Scan for the cell matching the given text and deliver its [X, Y] coordinate at center. 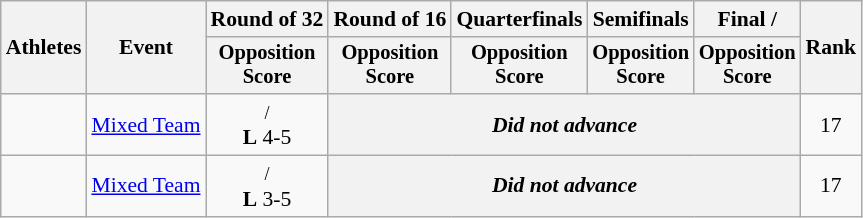
Round of 32 [268, 19]
/ L 3-5 [268, 186]
Athletes [44, 48]
Semifinals [640, 19]
Rank [832, 48]
Round of 16 [390, 19]
Quarterfinals [519, 19]
/ L 4-5 [268, 124]
Event [146, 48]
Final / [748, 19]
